Detect which cell encompasses the target text, then output its (x, y) center coordinate. 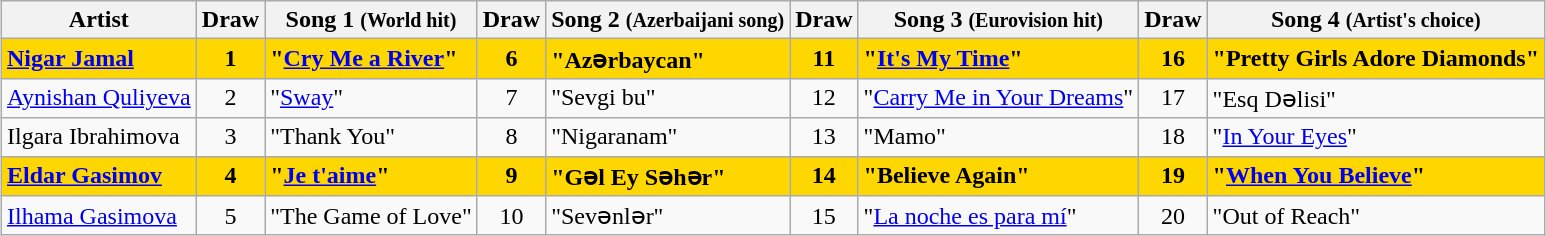
3 (230, 137)
Nigar Jamal (98, 59)
10 (511, 216)
8 (511, 137)
13 (824, 137)
20 (1173, 216)
"Nigaranam" (668, 137)
"La noche es para mí" (998, 216)
"Believe Again" (998, 176)
9 (511, 176)
"Gəl Ey Səhər" (668, 176)
7 (511, 98)
"Sevgi bu" (668, 98)
Song 4 (Artist's choice) (1376, 20)
"Pretty Girls Adore Diamonds" (1376, 59)
19 (1173, 176)
Aynishan Quliyeva (98, 98)
"Esq Dəlisi" (1376, 98)
"Thank You" (372, 137)
18 (1173, 137)
12 (824, 98)
Artist (98, 20)
2 (230, 98)
15 (824, 216)
"Mamo" (998, 137)
"When You Believe" (1376, 176)
"Azərbaycan" (668, 59)
5 (230, 216)
"In Your Eyes" (1376, 137)
Ilgara Ibrahimova (98, 137)
17 (1173, 98)
Ilhama Gasimova (98, 216)
4 (230, 176)
"Je t'aime" (372, 176)
14 (824, 176)
"The Game of Love" (372, 216)
Song 2 (Azerbaijani song) (668, 20)
11 (824, 59)
1 (230, 59)
16 (1173, 59)
"It's My Time" (998, 59)
"Sevənlər" (668, 216)
Song 1 (World hit) (372, 20)
Song 3 (Eurovision hit) (998, 20)
"Sway" (372, 98)
Eldar Gasimov (98, 176)
"Cry Me a River" (372, 59)
"Carry Me in Your Dreams" (998, 98)
"Out of Reach" (1376, 216)
6 (511, 59)
